Return the [X, Y] coordinate for the center point of the cell that contains the specified text.  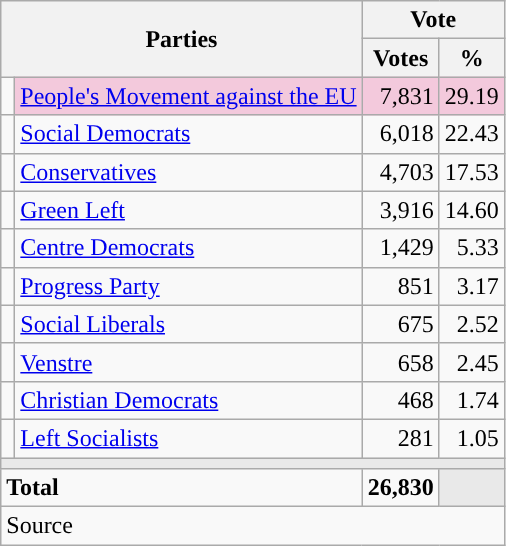
3.17 [472, 286]
Vote [433, 20]
26,830 [400, 488]
Total [182, 488]
851 [400, 286]
Left Socialists [188, 438]
14.60 [472, 210]
1.05 [472, 438]
5.33 [472, 248]
% [472, 58]
2.52 [472, 324]
22.43 [472, 134]
29.19 [472, 96]
People's Movement against the EU [188, 96]
Source [253, 526]
7,831 [400, 96]
675 [400, 324]
Venstre [188, 362]
Social Democrats [188, 134]
1,429 [400, 248]
Conservatives [188, 172]
Parties [182, 39]
Progress Party [188, 286]
468 [400, 400]
6,018 [400, 134]
281 [400, 438]
3,916 [400, 210]
1.74 [472, 400]
Christian Democrats [188, 400]
4,703 [400, 172]
658 [400, 362]
Votes [400, 58]
Social Liberals [188, 324]
Green Left [188, 210]
2.45 [472, 362]
17.53 [472, 172]
Centre Democrats [188, 248]
